For the text-containing cell, return its midpoint in (X, Y) coordinate format. 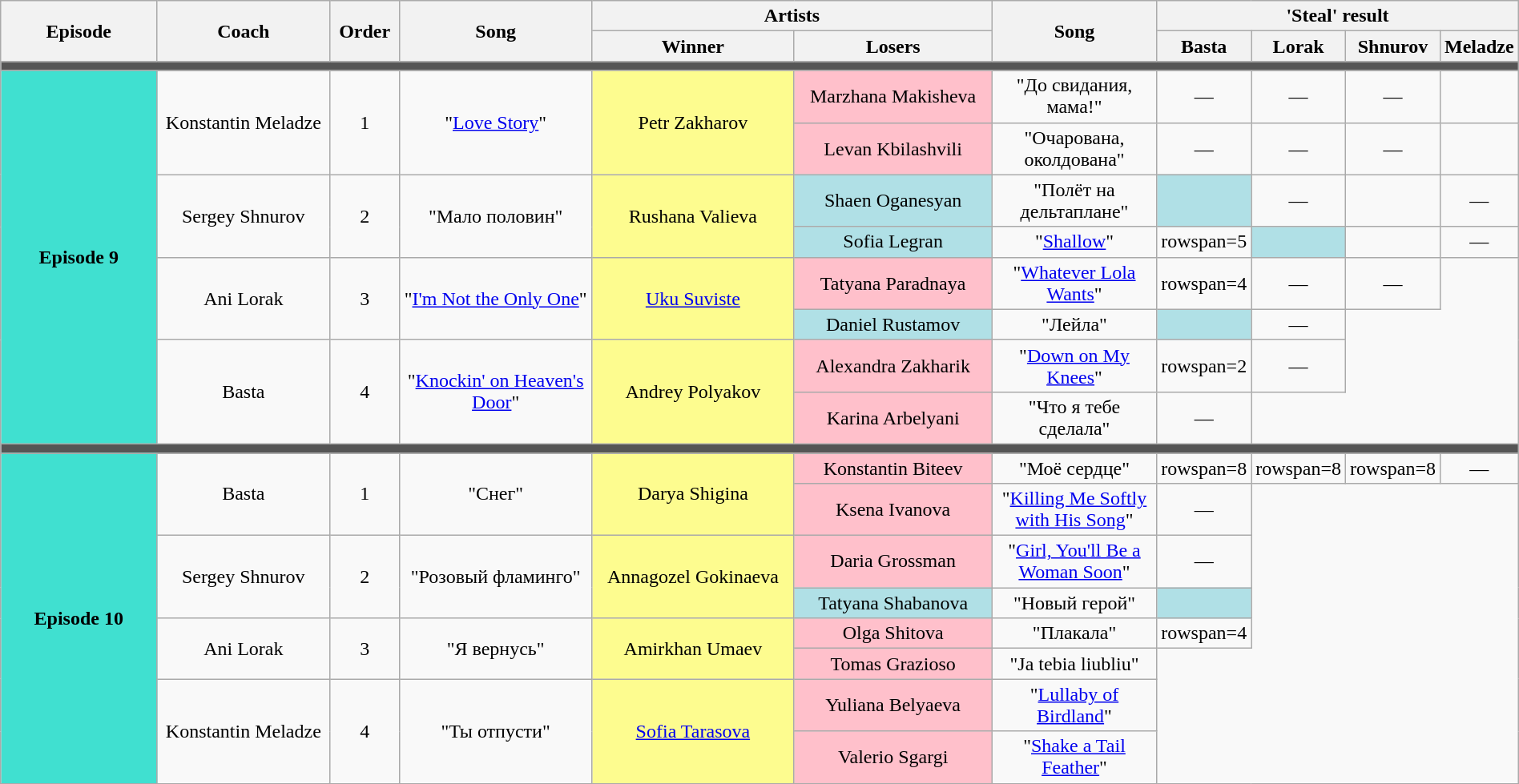
Andrey Polyakov (693, 392)
"Лейла" (1074, 324)
"Shallow" (1074, 242)
Tatyana Paradnaya (892, 283)
Episode (79, 31)
Ksena Ivanova (892, 509)
Konstantin Biteev (892, 468)
Tomas Grazioso (892, 664)
'Steal' result (1338, 16)
"Shake a Tail Feather" (1074, 758)
Sofia Tarasova (693, 731)
Meladze (1479, 46)
"До свидания, мама!" (1074, 96)
"Розовый фламинго" (496, 577)
"Love Story" (496, 123)
Levan Kbilashvili (892, 149)
Darya Shigina (693, 495)
Amirkhan Umaev (693, 649)
"Ja tebia liubliu" (1074, 664)
Tatyana Shabanova (892, 603)
Uku Suviste (693, 298)
Karina Arbelyani (892, 418)
rowspan=5 (1204, 242)
Valerio Sgargi (892, 758)
rowspan=2 (1204, 365)
Sofia Legran (892, 242)
Alexandra Zakharik (892, 365)
Daria Grossman (892, 562)
"Моё сердце" (1074, 468)
"Lullaby of Birdland" (1074, 705)
"Girl, You'll Be a Woman Soon" (1074, 562)
"Новый герой" (1074, 603)
"Down on My Knees" (1074, 365)
"Плакала" (1074, 633)
"Полёт на дельтаплане" (1074, 200)
Rushana Valieva (693, 216)
"Очарована, околдована" (1074, 149)
Shnurov (1393, 46)
"Ты отпусти" (496, 731)
"Я вернусь" (496, 649)
Winner (693, 46)
"Whatever Lola Wants" (1074, 283)
Losers (892, 46)
"Что я тебе сделала" (1074, 418)
Artists (792, 16)
Olga Shitova (892, 633)
Marzhana Makisheva (892, 96)
Yuliana Belyaeva (892, 705)
"Knockin' on Heaven's Door" (496, 392)
Petr Zakharov (693, 123)
Lorak (1299, 46)
"Мало половин" (496, 216)
"Снег" (496, 495)
"I'm Not the Only One" (496, 298)
Coach (244, 31)
Shaen Oganesyan (892, 200)
"Killing Me Softly with His Song" (1074, 509)
Episode 9 (79, 257)
Annagozel Gokinaeva (693, 577)
Daniel Rustamov (892, 324)
Order (365, 31)
Episode 10 (79, 618)
